Return [x, y] of the center of cell containing provided text 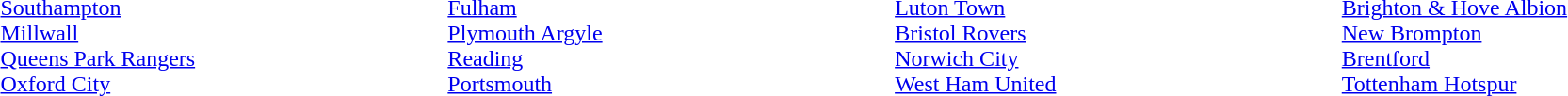
New Brompton [1454, 34]
Bristol Rovers [976, 34]
Reading [525, 58]
Brentford [1454, 58]
Norwich City [976, 58]
Plymouth Argyle [525, 34]
Millwall [98, 34]
Queens Park Rangers [98, 58]
